Identify which cell holds the provided text, then report its (x, y) central coordinate. 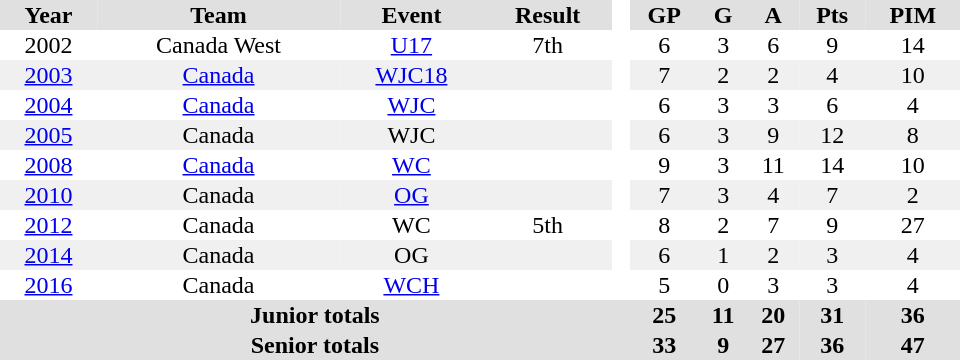
31 (832, 315)
WCH (412, 285)
2005 (48, 135)
A (774, 15)
2012 (48, 225)
2016 (48, 285)
U17 (412, 45)
33 (664, 345)
5th (548, 225)
G (724, 15)
2014 (48, 255)
2004 (48, 105)
0 (724, 285)
12 (832, 135)
7th (548, 45)
Result (548, 15)
Year (48, 15)
PIM (912, 15)
2008 (48, 165)
GP (664, 15)
Junior totals (315, 315)
Team (218, 15)
2002 (48, 45)
1 (724, 255)
2010 (48, 195)
Senior totals (315, 345)
5 (664, 285)
Pts (832, 15)
WJC18 (412, 75)
Event (412, 15)
47 (912, 345)
25 (664, 315)
2003 (48, 75)
20 (774, 315)
Canada West (218, 45)
